Find where the given text appears and provide that cell's center as [x, y] coordinate. 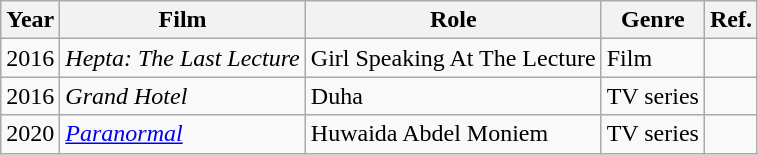
Ref. [730, 20]
Role [453, 20]
Grand Hotel [182, 96]
2020 [30, 134]
Paranormal [182, 134]
Duha [453, 96]
Year [30, 20]
Genre [652, 20]
Huwaida Abdel Moniem [453, 134]
Girl Speaking At The Lecture [453, 58]
Hepta: The Last Lecture [182, 58]
